Extract the (x, y) coordinate from the center of the cell holding the provided text.  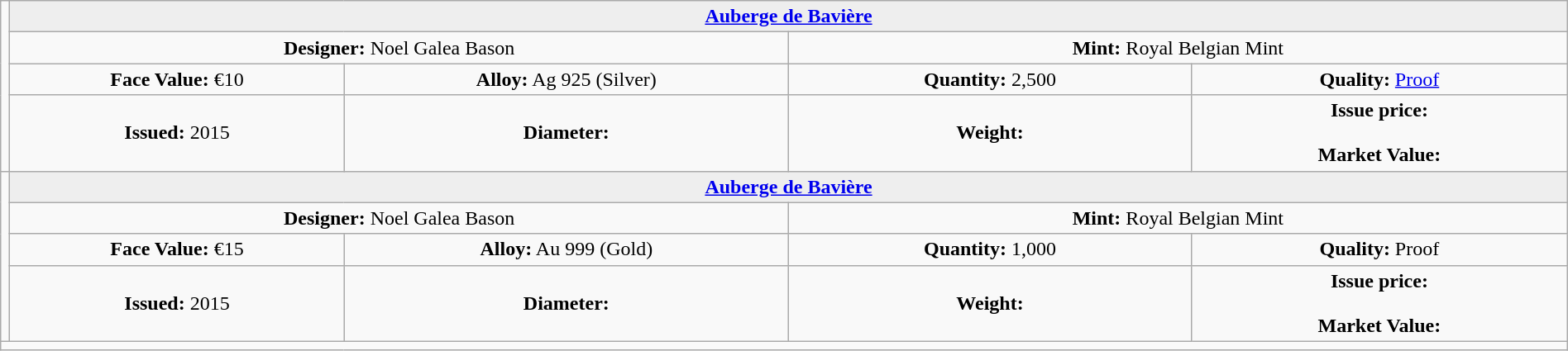
Alloy: Au 999 (Gold) (566, 249)
Quantity: 2,500 (989, 79)
Alloy: Ag 925 (Silver) (566, 79)
Quantity: 1,000 (989, 249)
Face Value: €10 (177, 79)
Face Value: €15 (177, 249)
